Locate the cell with the specified text and output its (x, y) center coordinate. 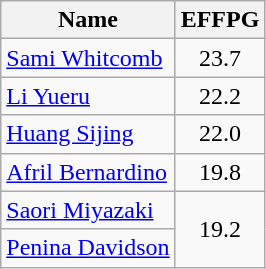
19.8 (220, 172)
Huang Sijing (88, 134)
Afril Bernardino (88, 172)
19.2 (220, 229)
22.2 (220, 96)
Penina Davidson (88, 248)
22.0 (220, 134)
Sami Whitcomb (88, 58)
Saori Miyazaki (88, 210)
23.7 (220, 58)
Name (88, 20)
EFFPG (220, 20)
Li Yueru (88, 96)
